Capture the cell that displays the provided text and extract its (X, Y) central coordinate. 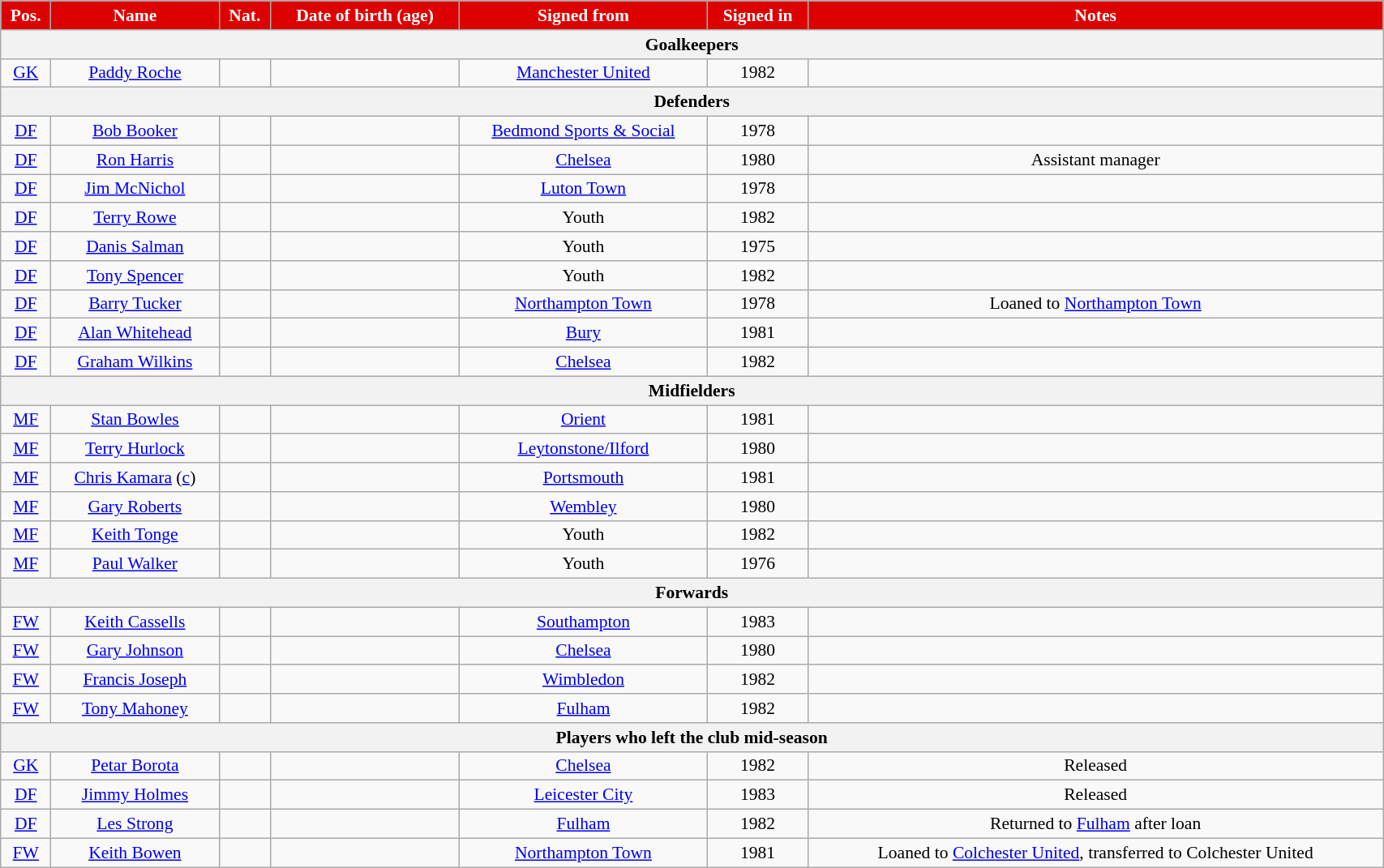
Paul Walker (135, 564)
Signed from (583, 15)
Goalkeepers (692, 45)
1976 (757, 564)
Keith Bowen (135, 853)
Petar Borota (135, 766)
Terry Rowe (135, 218)
Francis Joseph (135, 680)
Keith Tonge (135, 535)
Stan Bowles (135, 420)
Leicester City (583, 795)
Date of birth (age) (365, 15)
Bury (583, 333)
Gary Roberts (135, 507)
Players who left the club mid-season (692, 738)
Midfielders (692, 391)
Loaned to Northampton Town (1096, 304)
Les Strong (135, 824)
Wimbledon (583, 680)
Forwards (692, 593)
Loaned to Colchester United, transferred to Colchester United (1096, 853)
Leytonstone/Ilford (583, 449)
Orient (583, 420)
Nat. (245, 15)
Pos. (26, 15)
Manchester United (583, 73)
Graham Wilkins (135, 362)
Assistant manager (1096, 160)
Southampton (583, 622)
Alan Whitehead (135, 333)
Name (135, 15)
Chris Kamara (c) (135, 477)
Defenders (692, 102)
Wembley (583, 507)
Tony Mahoney (135, 708)
Gary Johnson (135, 651)
Terry Hurlock (135, 449)
Jim McNichol (135, 189)
Luton Town (583, 189)
Portsmouth (583, 477)
Danis Salman (135, 246)
Signed in (757, 15)
Bedmond Sports & Social (583, 131)
Keith Cassells (135, 622)
Paddy Roche (135, 73)
Bob Booker (135, 131)
Barry Tucker (135, 304)
1975 (757, 246)
Tony Spencer (135, 276)
Returned to Fulham after loan (1096, 824)
Ron Harris (135, 160)
Jimmy Holmes (135, 795)
Notes (1096, 15)
